Identify which cell holds the provided text, then report its [x, y] central coordinate. 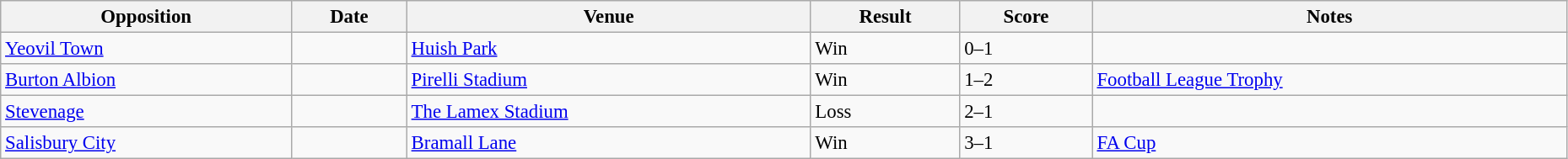
Pirelli Stadium [609, 80]
Burton Albion [147, 80]
The Lamex Stadium [609, 112]
Huish Park [609, 49]
3–1 [1026, 143]
Football League Trophy [1329, 80]
2–1 [1026, 112]
FA Cup [1329, 143]
0–1 [1026, 49]
Date [349, 17]
Salisbury City [147, 143]
Notes [1329, 17]
Result [886, 17]
Opposition [147, 17]
Stevenage [147, 112]
Yeovil Town [147, 49]
Venue [609, 17]
Score [1026, 17]
Loss [886, 112]
1–2 [1026, 80]
Bramall Lane [609, 143]
